Search for the cell housing the specified text and yield its (X, Y) center coordinate. 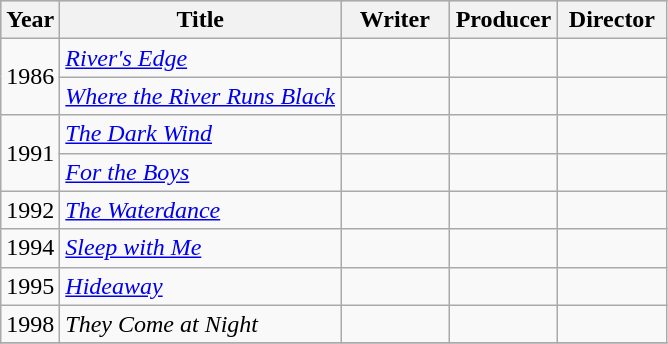
Where the River Runs Black (200, 96)
Sleep with Me (200, 248)
River's Edge (200, 58)
1994 (30, 248)
The Dark Wind (200, 134)
Producer (504, 20)
Year (30, 20)
1995 (30, 286)
1992 (30, 210)
Director (612, 20)
1991 (30, 153)
Writer (396, 20)
The Waterdance (200, 210)
Hideaway (200, 286)
They Come at Night (200, 324)
For the Boys (200, 172)
1986 (30, 77)
Title (200, 20)
1998 (30, 324)
